Capture the cell that displays the provided text and extract its (x, y) central coordinate. 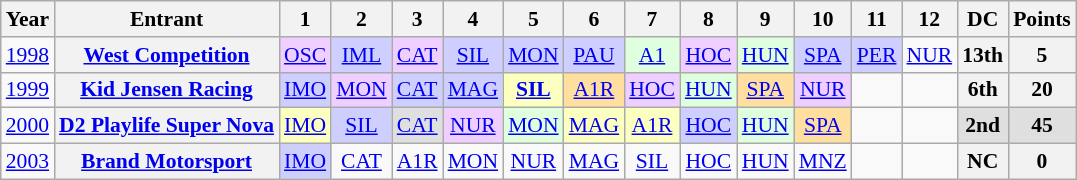
1 (305, 19)
D2 Playlife Super Nova (166, 126)
OSC (305, 55)
A1 (652, 55)
9 (766, 19)
MNZ (823, 162)
6th (982, 90)
Points (1042, 19)
13th (982, 55)
20 (1042, 90)
10 (823, 19)
1999 (28, 90)
11 (877, 19)
Brand Motorsport (166, 162)
West Competition (166, 55)
1998 (28, 55)
8 (708, 19)
7 (652, 19)
45 (1042, 126)
Entrant (166, 19)
12 (930, 19)
3 (418, 19)
NC (982, 162)
PAU (594, 55)
2003 (28, 162)
2 (362, 19)
4 (474, 19)
0 (1042, 162)
DC (982, 19)
IML (362, 55)
2000 (28, 126)
Kid Jensen Racing (166, 90)
Year (28, 19)
6 (594, 19)
PER (877, 55)
2nd (982, 126)
